From the cell containing the given text, extract its center point as [x, y] coordinate. 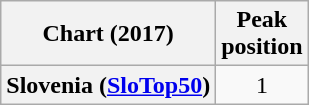
1 [262, 85]
Peak position [262, 34]
Slovenia (SloTop50) [108, 85]
Chart (2017) [108, 34]
